From the cell containing the given text, extract its center point as (X, Y) coordinate. 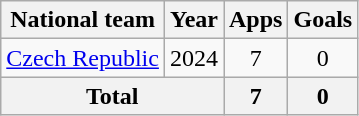
Total (112, 96)
National team (83, 20)
Czech Republic (83, 58)
Goals (323, 20)
2024 (194, 58)
Year (194, 20)
Apps (256, 20)
